Capture the cell that displays the provided text and extract its [x, y] central coordinate. 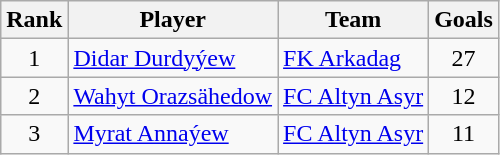
12 [464, 96]
Player [173, 20]
Myrat Annaýew [173, 134]
2 [34, 96]
Team [354, 20]
11 [464, 134]
Rank [34, 20]
Wahyt Orazsähedow [173, 96]
27 [464, 58]
Goals [464, 20]
1 [34, 58]
FK Arkadag [354, 58]
Didar Durdyýew [173, 58]
3 [34, 134]
